Find where the given text appears and provide that cell's center as [X, Y] coordinate. 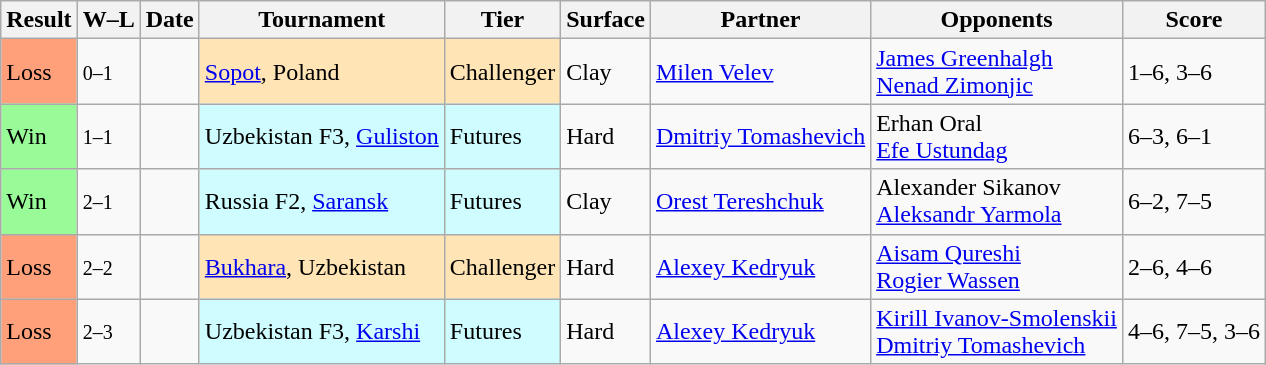
4–6, 7–5, 3–6 [1194, 332]
1–1 [108, 136]
W–L [108, 20]
Sopot, Poland [322, 72]
Partner [760, 20]
Bukhara, Uzbekistan [322, 266]
Milen Velev [760, 72]
2–2 [108, 266]
1–6, 3–6 [1194, 72]
Orest Tereshchuk [760, 202]
Alexander Sikanov Aleksandr Yarmola [997, 202]
6–2, 7–5 [1194, 202]
Uzbekistan F3, Karshi [322, 332]
Date [170, 20]
Uzbekistan F3, Guliston [322, 136]
2–6, 4–6 [1194, 266]
Score [1194, 20]
Tournament [322, 20]
2–3 [108, 332]
6–3, 6–1 [1194, 136]
Erhan Oral Efe Ustundag [997, 136]
Result [39, 20]
2–1 [108, 202]
James Greenhalgh Nenad Zimonjic [997, 72]
Russia F2, Saransk [322, 202]
Dmitriy Tomashevich [760, 136]
Aisam Qureshi Rogier Wassen [997, 266]
Kirill Ivanov-Smolenskii Dmitriy Tomashevich [997, 332]
Opponents [997, 20]
0–1 [108, 72]
Tier [502, 20]
Surface [606, 20]
